Search for the cell housing the specified text and yield its [x, y] center coordinate. 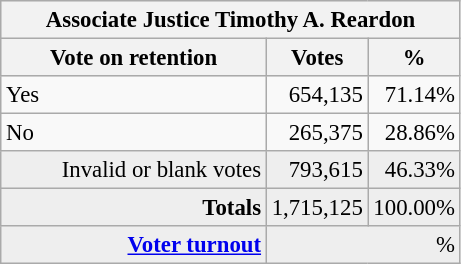
Vote on retention [134, 58]
Yes [134, 95]
No [134, 133]
46.33% [414, 170]
654,135 [317, 95]
793,615 [317, 170]
100.00% [414, 208]
71.14% [414, 95]
Totals [134, 208]
Invalid or blank votes [134, 170]
Associate Justice Timothy A. Reardon [231, 20]
Votes [317, 58]
28.86% [414, 133]
Voter turnout [134, 245]
1,715,125 [317, 208]
265,375 [317, 133]
